Capture the cell that displays the provided text and extract its (x, y) central coordinate. 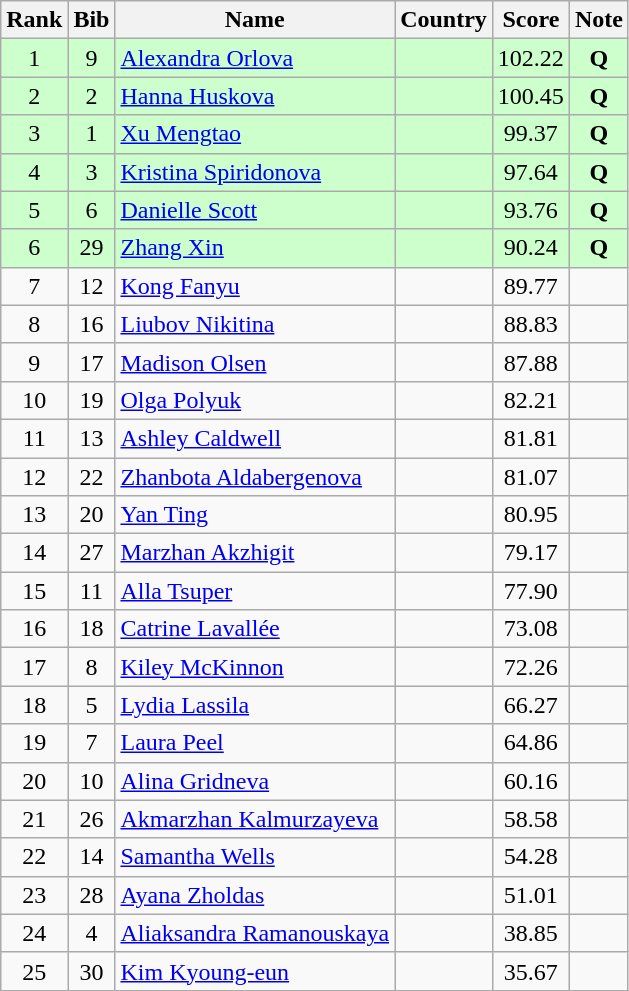
Samantha Wells (255, 857)
Laura Peel (255, 743)
Bib (92, 20)
15 (34, 591)
Danielle Scott (255, 210)
35.67 (530, 971)
89.77 (530, 286)
24 (34, 933)
66.27 (530, 705)
38.85 (530, 933)
Score (530, 20)
Alexandra Orlova (255, 58)
60.16 (530, 781)
54.28 (530, 857)
Rank (34, 20)
Yan Ting (255, 515)
Akmarzhan Kalmurzayeva (255, 819)
100.45 (530, 96)
28 (92, 895)
97.64 (530, 172)
Hanna Huskova (255, 96)
79.17 (530, 553)
Ashley Caldwell (255, 438)
Country (444, 20)
Name (255, 20)
77.90 (530, 591)
25 (34, 971)
93.76 (530, 210)
81.07 (530, 477)
27 (92, 553)
Note (598, 20)
Madison Olsen (255, 362)
82.21 (530, 400)
Ayana Zholdas (255, 895)
Alina Gridneva (255, 781)
Xu Mengtao (255, 134)
58.58 (530, 819)
21 (34, 819)
23 (34, 895)
88.83 (530, 324)
Marzhan Akzhigit (255, 553)
99.37 (530, 134)
Catrine Lavallée (255, 629)
Zhanbota Aldabergenova (255, 477)
Liubov Nikitina (255, 324)
90.24 (530, 248)
Aliaksandra Ramanouskaya (255, 933)
Kong Fanyu (255, 286)
29 (92, 248)
30 (92, 971)
102.22 (530, 58)
Kristina Spiridonova (255, 172)
87.88 (530, 362)
80.95 (530, 515)
Zhang Xin (255, 248)
Kiley McKinnon (255, 667)
Olga Polyuk (255, 400)
73.08 (530, 629)
81.81 (530, 438)
72.26 (530, 667)
Kim Kyoung-eun (255, 971)
Lydia Lassila (255, 705)
26 (92, 819)
64.86 (530, 743)
Alla Tsuper (255, 591)
51.01 (530, 895)
